Determine the [X, Y] coordinate at the center of the cell enclosing the given text.  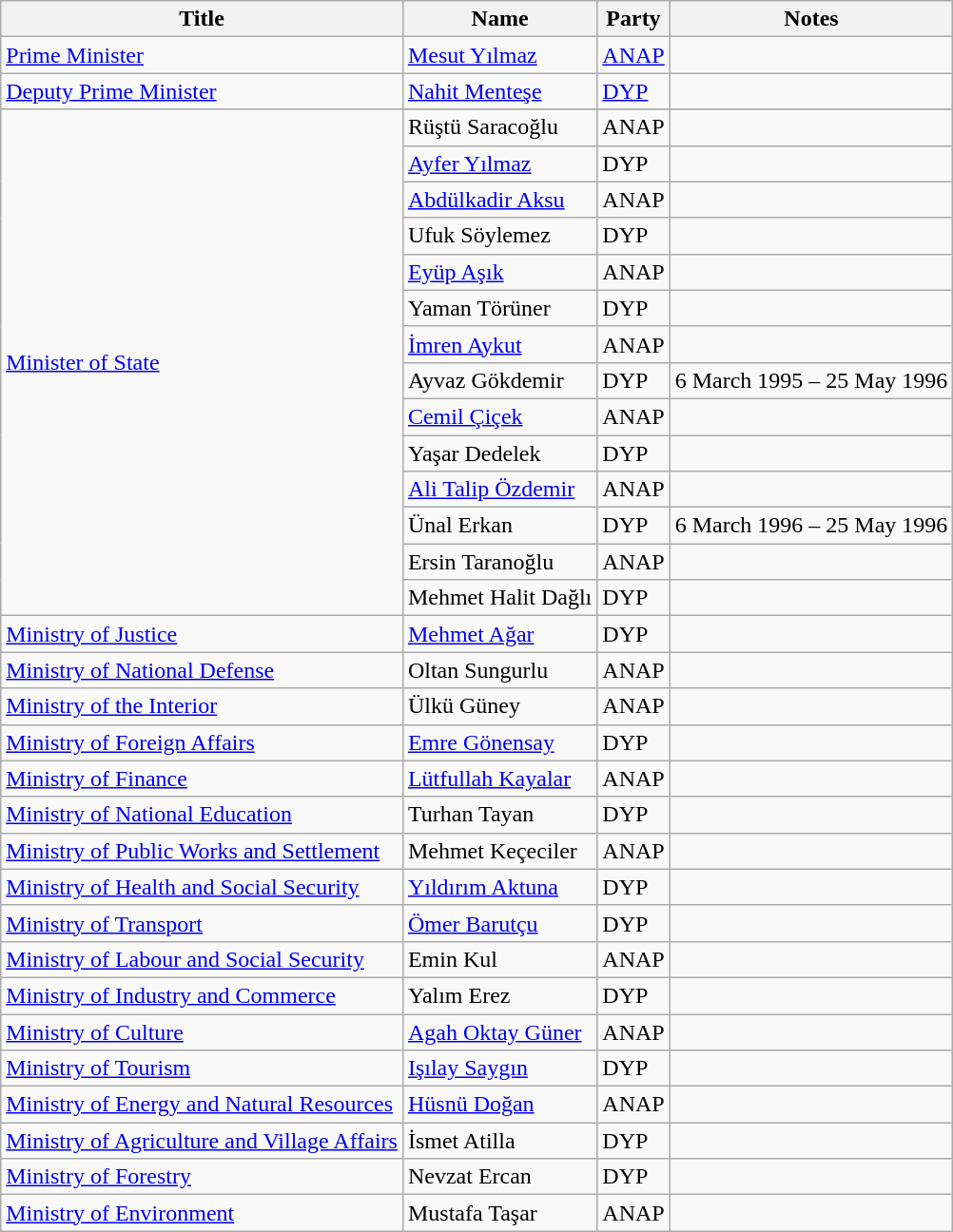
Mehmet Halit Dağlı [499, 598]
Yıldırım Aktuna [499, 887]
Ministry of Public Works and Settlement [202, 851]
Mesut Yılmaz [499, 55]
Ministry of Labour and Social Security [202, 959]
Ömer Barutçu [499, 923]
Ayfer Yılmaz [499, 164]
Mehmet Ağar [499, 634]
Emre Gönensay [499, 742]
Ministry of Environment [202, 1213]
Rüştü Saracoğlu [499, 127]
Ayvaz Gökdemir [499, 380]
Nevzat Ercan [499, 1177]
6 March 1996 – 25 May 1996 [811, 526]
Prime Minister [202, 55]
Party [633, 19]
Ministry of Energy and Natural Resources [202, 1105]
Ministry of Foreign Affairs [202, 742]
Ünal Erkan [499, 526]
İsmet Atilla [499, 1141]
Yalım Erez [499, 995]
Ministry of Forestry [202, 1177]
Ministry of National Defense [202, 670]
Turhan Tayan [499, 815]
Hüsnü Doğan [499, 1105]
Lütfullah Kayalar [499, 779]
Minister of State [202, 363]
Title [202, 19]
6 March 1995 – 25 May 1996 [811, 380]
Name [499, 19]
Ministry of Transport [202, 923]
Ministry of Culture [202, 1031]
Eyüp Aşık [499, 272]
Notes [811, 19]
Ministry of Finance [202, 779]
Ersin Taranoğlu [499, 562]
Ufuk Söylemez [499, 236]
Oltan Sungurlu [499, 670]
Cemil Çiçek [499, 416]
Ministry of Justice [202, 634]
Yaman Törüner [499, 308]
Yaşar Dedelek [499, 453]
Nahit Menteşe [499, 91]
Ülkü Güney [499, 706]
Ministry of Tourism [202, 1068]
Işılay Saygın [499, 1068]
Ministry of Industry and Commerce [202, 995]
Abdülkadir Aksu [499, 200]
Emin Kul [499, 959]
Ali Talip Özdemir [499, 490]
Ministry of the Interior [202, 706]
Mustafa Taşar [499, 1213]
İmren Aykut [499, 344]
Agah Oktay Güner [499, 1031]
Ministry of National Education [202, 815]
Mehmet Keçeciler [499, 851]
Ministry of Health and Social Security [202, 887]
Deputy Prime Minister [202, 91]
Ministry of Agriculture and Village Affairs [202, 1141]
